Provide the [x, y] coordinate of the cell's center where the given text is located.  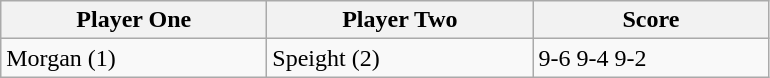
Score [651, 20]
9-6 9-4 9-2 [651, 58]
Player Two [400, 20]
Morgan (1) [134, 58]
Speight (2) [400, 58]
Player One [134, 20]
